Provide the [X, Y] coordinate of the cell's center where the given text is located.  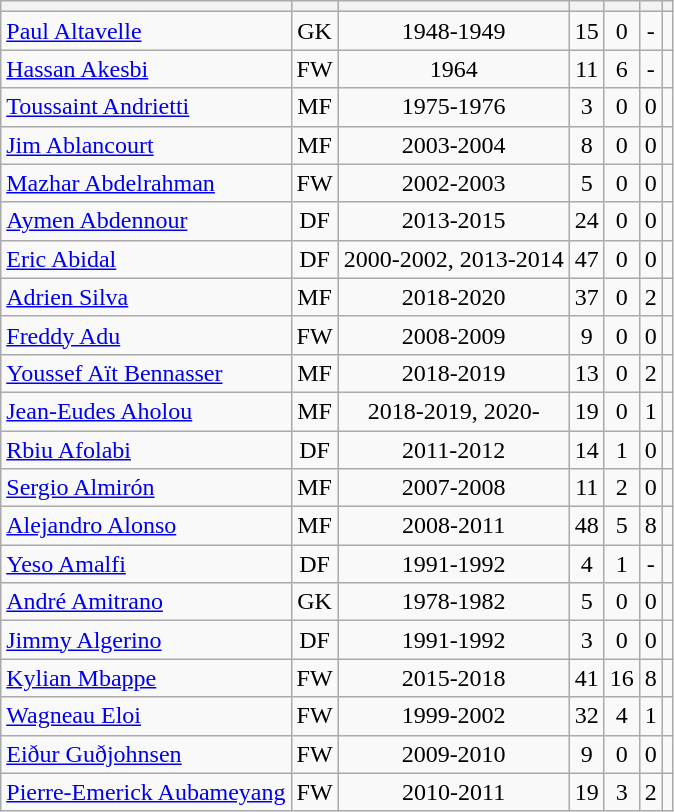
2007-2008 [454, 488]
47 [586, 259]
Alejandro Alonso [146, 526]
2000-2002, 2013-2014 [454, 259]
1964 [454, 69]
Wagneau Eloi [146, 716]
6 [622, 69]
37 [586, 297]
Eiður Guðjohnsen [146, 754]
48 [586, 526]
2011-2012 [454, 449]
Sergio Almirón [146, 488]
1999-2002 [454, 716]
32 [586, 716]
Hassan Akesbi [146, 69]
2018-2019, 2020- [454, 411]
André Amitrano [146, 602]
16 [622, 678]
Rbiu Afolabi [146, 449]
13 [586, 373]
1975-1976 [454, 107]
Jean-Eudes Aholou [146, 411]
Kylian Mbappe [146, 678]
Freddy Adu [146, 335]
2018-2019 [454, 373]
Toussaint Andrietti [146, 107]
2008-2009 [454, 335]
15 [586, 31]
Yeso Amalfi [146, 564]
Eric Abidal [146, 259]
2018-2020 [454, 297]
2010-2011 [454, 792]
14 [586, 449]
2002-2003 [454, 183]
2015-2018 [454, 678]
2008-2011 [454, 526]
2013-2015 [454, 221]
Jimmy Algerino [146, 640]
Aymen Abdennour [146, 221]
2009-2010 [454, 754]
Pierre-Emerick Aubameyang [146, 792]
Mazhar Abdelrahman [146, 183]
1978-1982 [454, 602]
1948-1949 [454, 31]
Paul Altavelle [146, 31]
41 [586, 678]
Adrien Silva [146, 297]
24 [586, 221]
Jim Ablancourt [146, 145]
2003-2004 [454, 145]
Youssef Aït Bennasser [146, 373]
